Return (x, y) of the center of cell containing provided text 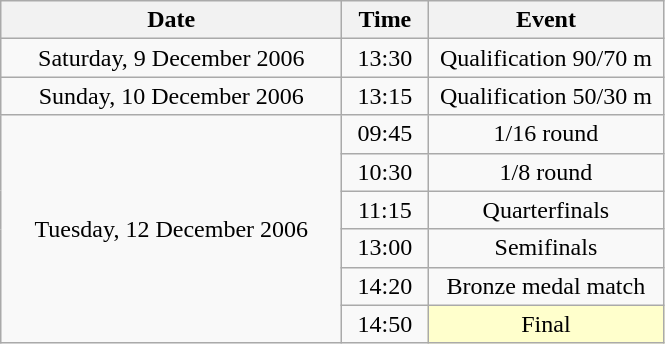
Bronze medal match (546, 286)
1/16 round (546, 134)
Qualification 50/30 m (546, 96)
Saturday, 9 December 2006 (172, 58)
13:15 (385, 96)
Time (385, 20)
10:30 (385, 172)
Tuesday, 12 December 2006 (172, 229)
14:20 (385, 286)
1/8 round (546, 172)
14:50 (385, 324)
Qualification 90/70 m (546, 58)
Date (172, 20)
Quarterfinals (546, 210)
Event (546, 20)
Semifinals (546, 248)
13:30 (385, 58)
13:00 (385, 248)
11:15 (385, 210)
Sunday, 10 December 2006 (172, 96)
09:45 (385, 134)
Final (546, 324)
